Identify which cell holds the provided text, then report its (x, y) central coordinate. 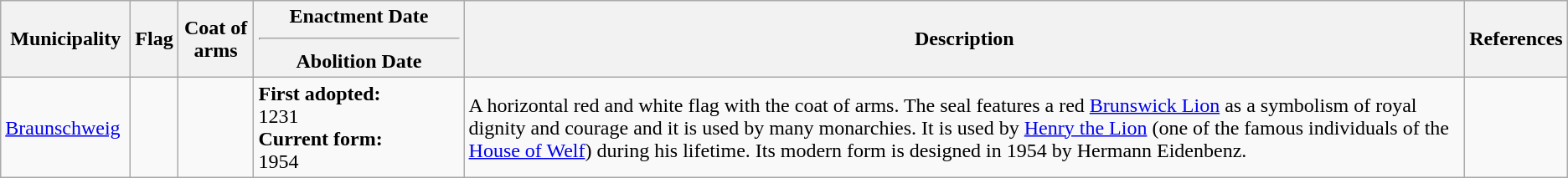
Municipality (65, 39)
Flag (154, 39)
Braunschweig (65, 127)
Coat of arms (216, 39)
First adopted:1231Current form: 1954 (358, 127)
References (1516, 39)
Enactment DateAbolition Date (358, 39)
Description (965, 39)
